Identify which cell holds the provided text, then report its [x, y] central coordinate. 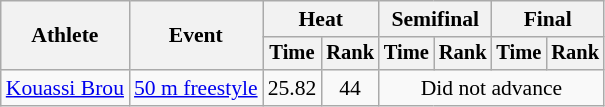
44 [350, 88]
50 m freestyle [196, 88]
Semifinal [435, 19]
Kouassi Brou [65, 88]
Athlete [65, 36]
Event [196, 36]
Final [547, 19]
Did not advance [492, 88]
Heat [321, 19]
25.82 [292, 88]
